Identify which cell holds the provided text, then report its [X, Y] central coordinate. 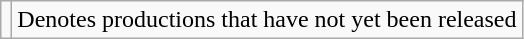
Denotes productions that have not yet been released [267, 20]
